Detect which cell encompasses the target text, then output its [X, Y] center coordinate. 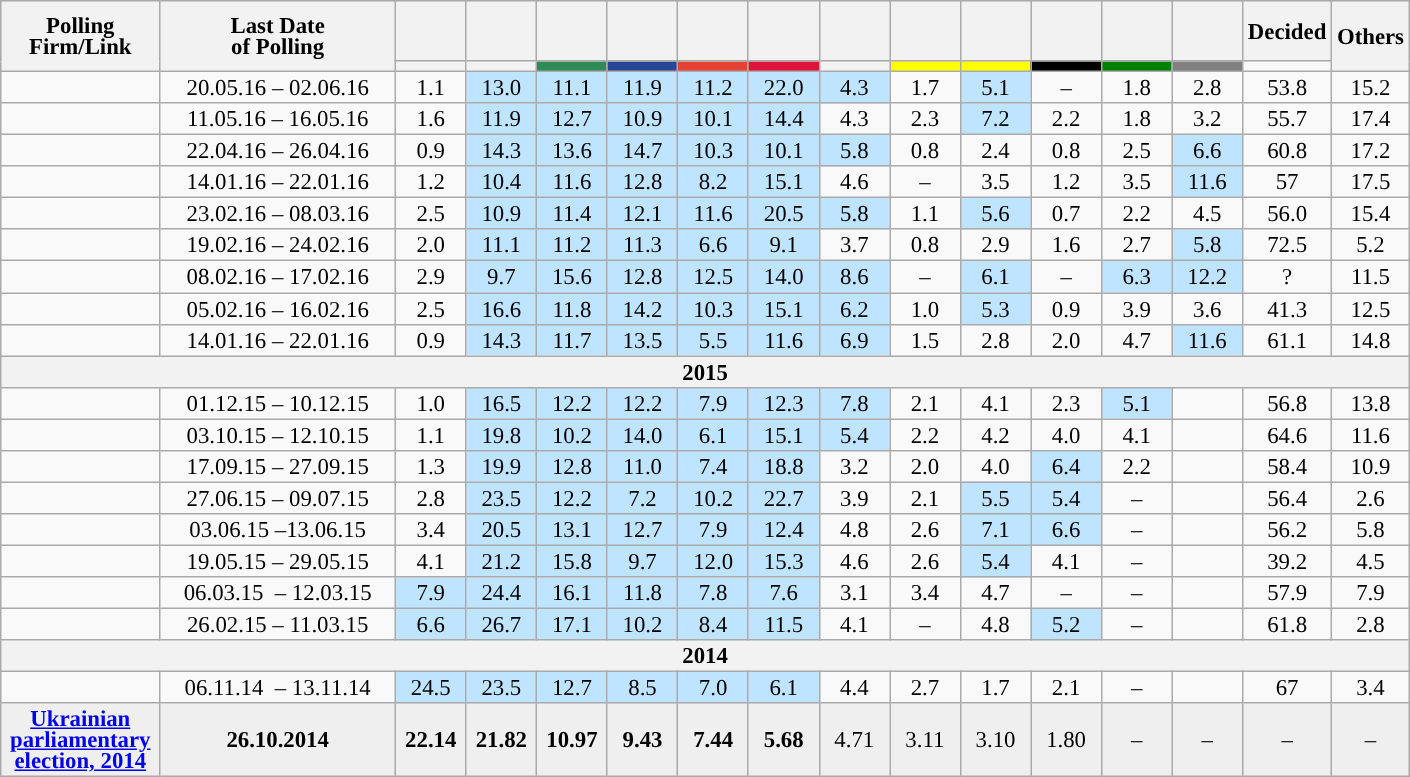
7.6 [784, 593]
06.11.14 – 13.11.14 [278, 688]
Decided [1288, 31]
Ukrainian parliamentary election, 2014 [80, 740]
22.7 [784, 498]
2015 [706, 372]
13.0 [502, 88]
9.1 [784, 246]
56.0 [1288, 214]
56.8 [1288, 403]
53.8 [1288, 88]
57 [1288, 182]
17.4 [1371, 119]
Last Dateof Polling [278, 36]
05.02.16 – 16.02.16 [278, 309]
22.14 [430, 740]
8.6 [854, 277]
17.1 [572, 625]
0.7 [1066, 214]
Polling Firm/Link [80, 36]
72.5 [1288, 246]
5.6 [996, 214]
11.05.16 – 16.05.16 [278, 119]
12.4 [784, 530]
5.3 [996, 309]
1.5 [926, 340]
14.2 [642, 309]
12.0 [714, 561]
17.5 [1371, 182]
19.8 [502, 435]
7.1 [996, 530]
14.7 [642, 151]
13.8 [1371, 403]
9.43 [642, 740]
23.02.16 – 08.03.16 [278, 214]
56.4 [1288, 498]
Others [1371, 36]
19.02.16 – 24.02.16 [278, 246]
7.4 [714, 467]
61.1 [1288, 340]
4.4 [854, 688]
7.44 [714, 740]
6.4 [1066, 467]
41.3 [1288, 309]
27.06.15 – 09.07.15 [278, 498]
15.8 [572, 561]
58.4 [1288, 467]
8.2 [714, 182]
16.1 [572, 593]
7.0 [714, 688]
4.71 [854, 740]
22.0 [784, 88]
4.2 [996, 435]
3.7 [854, 246]
26.02.15 – 11.03.15 [278, 625]
10.97 [572, 740]
24.4 [502, 593]
6.9 [854, 340]
6.3 [1136, 277]
3.10 [996, 740]
03.10.15 – 12.10.15 [278, 435]
21.82 [502, 740]
17.2 [1371, 151]
26.7 [502, 625]
8.4 [714, 625]
08.02.16 – 17.02.16 [278, 277]
19.05.15 – 29.05.15 [278, 561]
11.4 [572, 214]
19.9 [502, 467]
15.3 [784, 561]
15.4 [1371, 214]
60.8 [1288, 151]
39.2 [1288, 561]
1.80 [1066, 740]
26.10.2014 [278, 740]
2014 [706, 656]
13.6 [572, 151]
64.6 [1288, 435]
14.4 [784, 119]
16.6 [502, 309]
15.2 [1371, 88]
01.12.15 – 10.12.15 [278, 403]
14.8 [1371, 340]
2.4 [996, 151]
24.5 [430, 688]
3.11 [926, 740]
03.06.15 –13.06.15 [278, 530]
61.8 [1288, 625]
10.4 [502, 182]
12.1 [642, 214]
13.5 [642, 340]
13.1 [572, 530]
16.5 [502, 403]
11.7 [572, 340]
55.7 [1288, 119]
57.9 [1288, 593]
21.2 [502, 561]
06.03.15 – 12.03.15 [278, 593]
20.05.16 – 02.06.16 [278, 88]
3.1 [854, 593]
12.3 [784, 403]
1.3 [430, 467]
? [1288, 277]
15.6 [572, 277]
56.2 [1288, 530]
3.6 [1208, 309]
8.5 [642, 688]
18.8 [784, 467]
67 [1288, 688]
22.04.16 – 26.04.16 [278, 151]
6.2 [854, 309]
11.0 [642, 467]
11.3 [642, 246]
5.68 [784, 740]
17.09.15 – 27.09.15 [278, 467]
